Identify which cell holds the provided text, then report its [x, y] central coordinate. 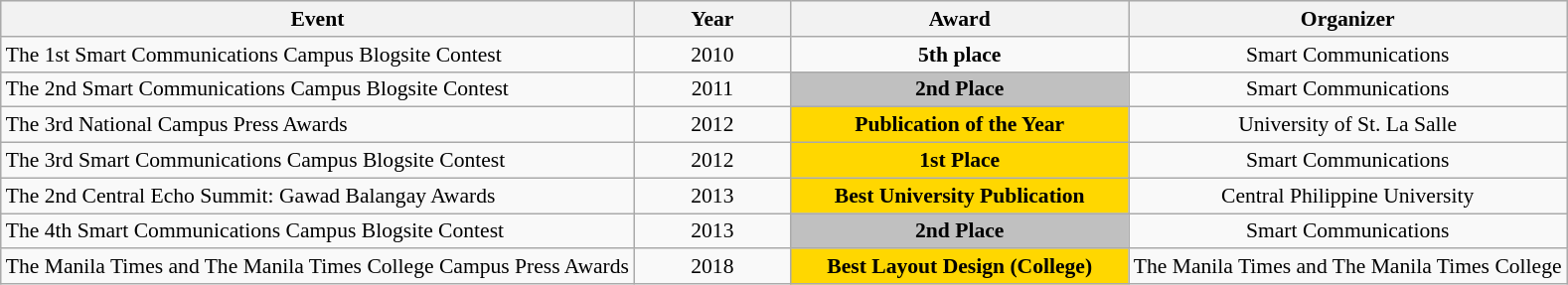
5th place [960, 55]
Best Layout Design (College) [960, 267]
The 2nd Central Echo Summit: Gawad Balangay Awards [318, 196]
Award [960, 19]
2018 [712, 267]
The 3rd National Campus Press Awards [318, 125]
Organizer [1347, 19]
Year [712, 19]
The 2nd Smart Communications Campus Blogsite Contest [318, 89]
The 1st Smart Communications Campus Blogsite Contest [318, 55]
The 4th Smart Communications Campus Blogsite Contest [318, 231]
The Manila Times and The Manila Times College Campus Press Awards [318, 267]
University of St. La Salle [1347, 125]
Event [318, 19]
Publication of the Year [960, 125]
Best University Publication [960, 196]
1st Place [960, 161]
The Manila Times and The Manila Times College [1347, 267]
2010 [712, 55]
The 3rd Smart Communications Campus Blogsite Contest [318, 161]
Central Philippine University [1347, 196]
2011 [712, 89]
